Return [x, y] of the center of cell containing provided text 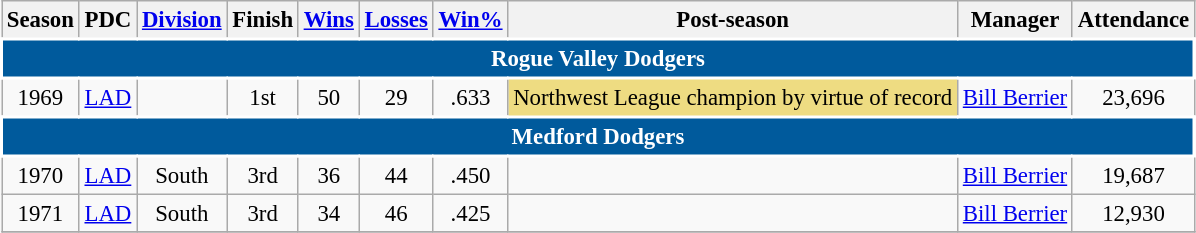
1st [262, 98]
Post-season [733, 20]
23,696 [1133, 98]
Losses [396, 20]
Wins [328, 20]
PDC [108, 20]
Northwest League champion by virtue of record [733, 98]
46 [396, 214]
Season [41, 20]
Finish [262, 20]
Division [182, 20]
Rogue Valley Dodgers [598, 58]
36 [328, 176]
Manager [1014, 20]
1969 [41, 98]
50 [328, 98]
29 [396, 98]
34 [328, 214]
1970 [41, 176]
44 [396, 176]
12,930 [1133, 214]
.425 [470, 214]
Win% [470, 20]
.633 [470, 98]
1971 [41, 214]
Medford Dodgers [598, 136]
.450 [470, 176]
19,687 [1133, 176]
Attendance [1133, 20]
